Search for the cell housing the specified text and yield its [X, Y] center coordinate. 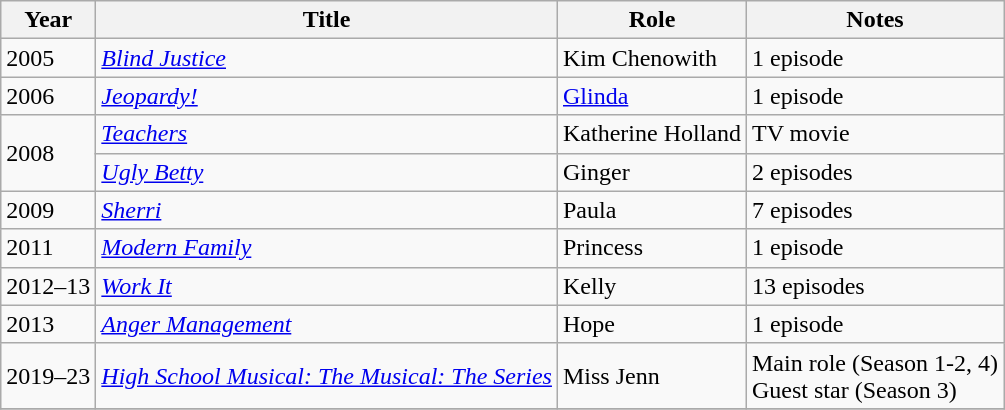
Year [48, 20]
Teachers [327, 134]
TV movie [874, 134]
13 episodes [874, 286]
7 episodes [874, 210]
Anger Management [327, 324]
Blind Justice [327, 58]
Sherri [327, 210]
Katherine Holland [652, 134]
Role [652, 20]
Miss Jenn [652, 376]
Jeopardy! [327, 96]
Ginger [652, 172]
Title [327, 20]
Kim Chenowith [652, 58]
Paula [652, 210]
2 episodes [874, 172]
Ugly Betty [327, 172]
2009 [48, 210]
2019–23 [48, 376]
Glinda [652, 96]
Notes [874, 20]
2008 [48, 153]
Work It [327, 286]
Modern Family [327, 248]
2005 [48, 58]
2013 [48, 324]
2011 [48, 248]
Hope [652, 324]
2006 [48, 96]
Princess [652, 248]
High School Musical: The Musical: The Series [327, 376]
Main role (Season 1-2, 4)Guest star (Season 3) [874, 376]
2012–13 [48, 286]
Kelly [652, 286]
